Identify which cell holds the provided text, then report its [x, y] central coordinate. 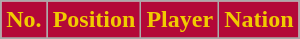
Player [180, 20]
Position [94, 20]
No. [24, 20]
Nation [259, 20]
